Extract the (x, y) coordinate from the center of the cell holding the provided text.  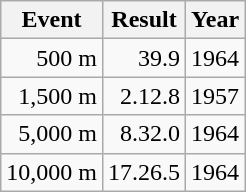
Result (144, 20)
2.12.8 (144, 96)
8.32.0 (144, 134)
17.26.5 (144, 172)
39.9 (144, 58)
500 m (52, 58)
10,000 m (52, 172)
1957 (216, 96)
5,000 m (52, 134)
Event (52, 20)
1,500 m (52, 96)
Year (216, 20)
